Pinpoint the cell where the given text exists, returning its (x, y) midpoint coordinate. 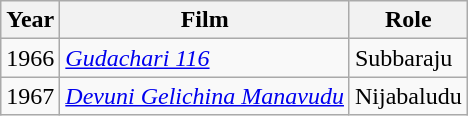
Gudachari 116 (205, 58)
Devuni Gelichina Manavudu (205, 96)
1967 (30, 96)
Year (30, 20)
1966 (30, 58)
Nijabaludu (408, 96)
Role (408, 20)
Film (205, 20)
Subbaraju (408, 58)
